Locate the cell with the specified text and output its [X, Y] center coordinate. 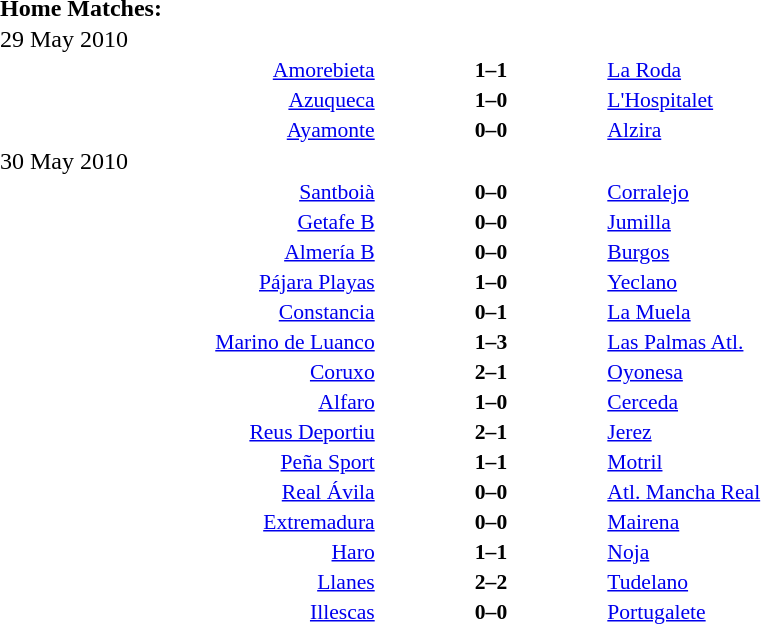
1–3 [492, 342]
0–1 [492, 312]
2–2 [492, 582]
